Determine the [x, y] coordinate at the center of the cell enclosing the given text.  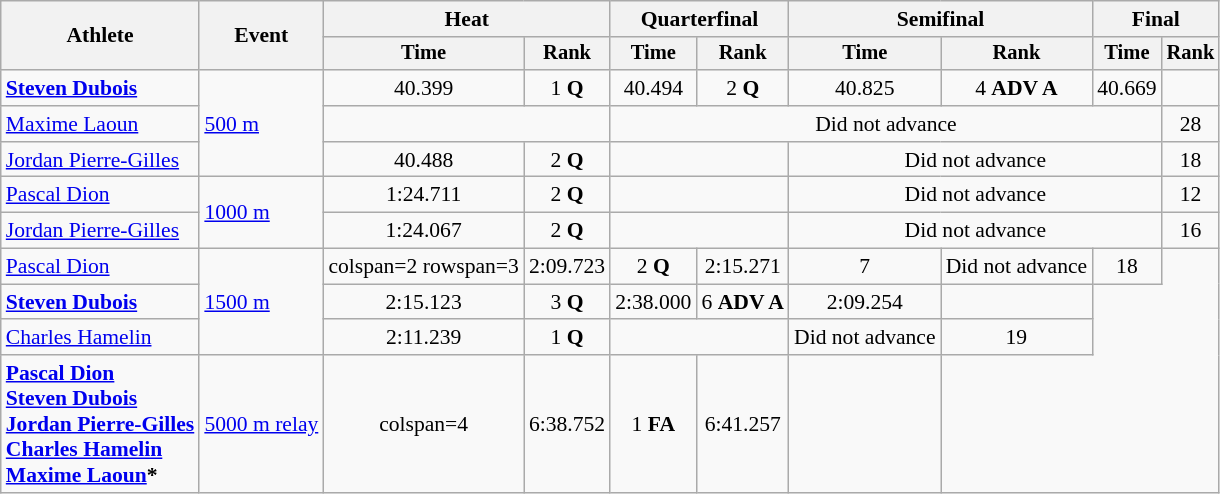
Semifinal [940, 19]
1:24.067 [424, 231]
colspan=2 rowspan=3 [424, 267]
Heat [466, 19]
19 [1017, 338]
2:38.000 [653, 302]
2:11.239 [424, 338]
Quarterfinal [700, 19]
4 ADV A [1017, 88]
2:15.123 [424, 302]
2:15.271 [742, 267]
2:09.254 [865, 302]
Final [1156, 19]
3 Q [567, 302]
1 FA [653, 424]
40.825 [865, 88]
16 [1191, 231]
40.399 [424, 88]
1:24.711 [424, 195]
Athlete [100, 36]
28 [1191, 124]
6:41.257 [742, 424]
5000 m relay [261, 424]
6:38.752 [567, 424]
2:09.723 [567, 267]
500 m [261, 124]
Event [261, 36]
Maxime Laoun [100, 124]
colspan=4 [424, 424]
1000 m [261, 212]
12 [1191, 195]
7 [865, 267]
40.488 [424, 160]
1500 m [261, 302]
6 ADV A [742, 302]
40.494 [653, 88]
40.669 [1126, 88]
Charles Hamelin [100, 338]
Pascal DionSteven DuboisJordan Pierre-GillesCharles HamelinMaxime Laoun* [100, 424]
